Identify which cell holds the provided text, then report its [x, y] central coordinate. 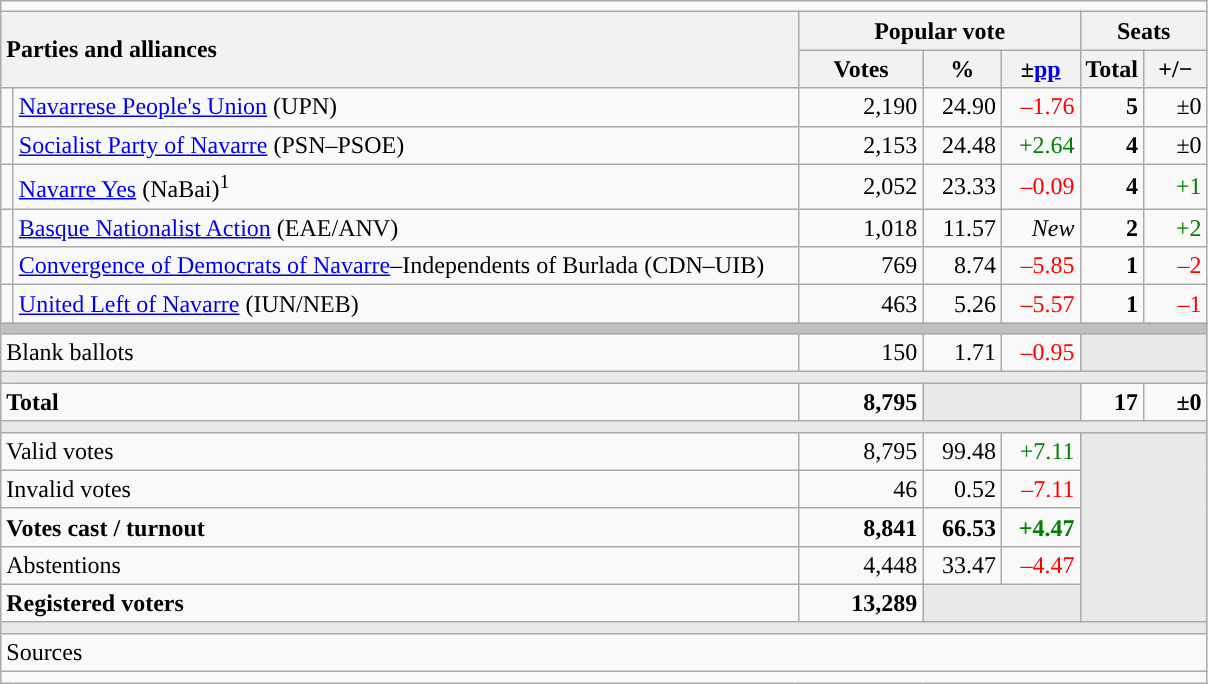
Socialist Party of Navarre (PSN–PSOE) [406, 145]
5 [1112, 107]
23.33 [962, 186]
+1 [1176, 186]
–2 [1176, 266]
–1.76 [1040, 107]
17 [1112, 402]
99.48 [962, 451]
Convergence of Democrats of Navarre–Independents of Burlada (CDN–UIB) [406, 266]
0.52 [962, 489]
1,018 [861, 228]
Popular vote [940, 31]
–5.57 [1040, 304]
–5.85 [1040, 266]
Valid votes [400, 451]
Sources [604, 652]
% [962, 69]
2,153 [861, 145]
2,190 [861, 107]
Basque Nationalist Action (EAE/ANV) [406, 228]
33.47 [962, 565]
463 [861, 304]
Votes cast / turnout [400, 527]
+4.47 [1040, 527]
United Left of Navarre (IUN/NEB) [406, 304]
8,841 [861, 527]
66.53 [962, 527]
150 [861, 353]
–1 [1176, 304]
769 [861, 266]
8.74 [962, 266]
–7.11 [1040, 489]
Votes [861, 69]
1.71 [962, 353]
Navarre Yes (NaBai)1 [406, 186]
Seats [1144, 31]
24.48 [962, 145]
–0.95 [1040, 353]
Parties and alliances [400, 50]
Blank ballots [400, 353]
2 [1112, 228]
–0.09 [1040, 186]
Invalid votes [400, 489]
Registered voters [400, 603]
11.57 [962, 228]
+/− [1176, 69]
±pp [1040, 69]
46 [861, 489]
Navarrese People's Union (UPN) [406, 107]
–4.47 [1040, 565]
+2 [1176, 228]
24.90 [962, 107]
13,289 [861, 603]
2,052 [861, 186]
New [1040, 228]
+7.11 [1040, 451]
Abstentions [400, 565]
4,448 [861, 565]
+2.64 [1040, 145]
5.26 [962, 304]
